Capture the cell that displays the provided text and extract its (x, y) central coordinate. 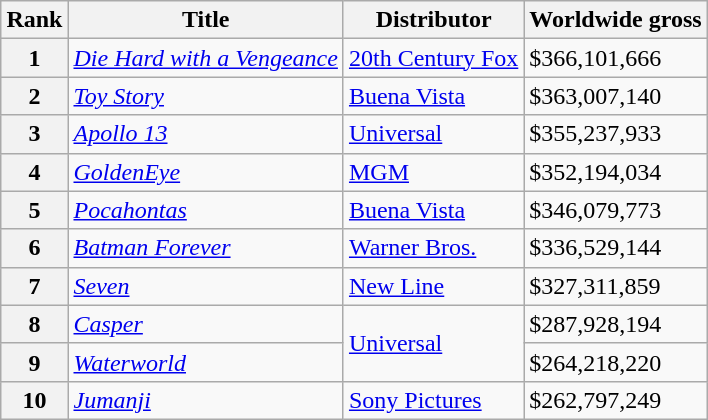
1 (34, 58)
$287,928,194 (616, 324)
9 (34, 362)
7 (34, 286)
$355,237,933 (616, 134)
Jumanji (206, 400)
Die Hard with a Vengeance (206, 58)
5 (34, 210)
4 (34, 172)
Toy Story (206, 96)
$264,218,220 (616, 362)
Batman Forever (206, 248)
$346,079,773 (616, 210)
Rank (34, 20)
$366,101,666 (616, 58)
3 (34, 134)
Title (206, 20)
Warner Bros. (433, 248)
$336,529,144 (616, 248)
2 (34, 96)
Worldwide gross (616, 20)
New Line (433, 286)
Pocahontas (206, 210)
Apollo 13 (206, 134)
8 (34, 324)
MGM (433, 172)
GoldenEye (206, 172)
Casper (206, 324)
10 (34, 400)
$262,797,249 (616, 400)
$327,311,859 (616, 286)
$363,007,140 (616, 96)
20th Century Fox (433, 58)
Waterworld (206, 362)
Distributor (433, 20)
$352,194,034 (616, 172)
Sony Pictures (433, 400)
Seven (206, 286)
6 (34, 248)
